Scan for the cell matching the given text and deliver its (X, Y) coordinate at center. 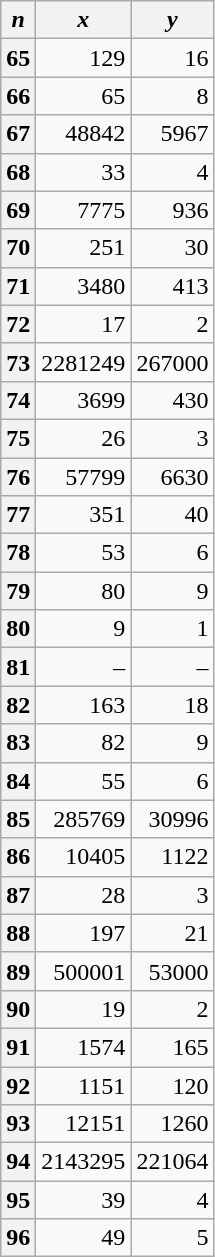
3699 (84, 400)
936 (172, 210)
x (84, 20)
96 (18, 1238)
7775 (84, 210)
76 (18, 477)
163 (84, 705)
1 (172, 629)
87 (18, 895)
66 (18, 96)
95 (18, 1200)
16 (172, 58)
351 (84, 515)
3480 (84, 286)
28 (84, 895)
30996 (172, 819)
53 (84, 553)
68 (18, 172)
y (172, 20)
1151 (84, 1085)
86 (18, 857)
55 (84, 781)
79 (18, 591)
430 (172, 400)
88 (18, 933)
5 (172, 1238)
8 (172, 96)
30 (172, 248)
21 (172, 933)
75 (18, 438)
91 (18, 1047)
267000 (172, 362)
n (18, 20)
197 (84, 933)
84 (18, 781)
81 (18, 667)
92 (18, 1085)
1122 (172, 857)
221064 (172, 1162)
83 (18, 743)
74 (18, 400)
500001 (84, 971)
26 (84, 438)
70 (18, 248)
93 (18, 1124)
33 (84, 172)
40 (172, 515)
18 (172, 705)
53000 (172, 971)
78 (18, 553)
49 (84, 1238)
17 (84, 324)
89 (18, 971)
48842 (84, 134)
1574 (84, 1047)
19 (84, 1009)
94 (18, 1162)
57799 (84, 477)
69 (18, 210)
73 (18, 362)
1260 (172, 1124)
71 (18, 286)
165 (172, 1047)
2143295 (84, 1162)
129 (84, 58)
90 (18, 1009)
285769 (84, 819)
2281249 (84, 362)
67 (18, 134)
251 (84, 248)
72 (18, 324)
5967 (172, 134)
10405 (84, 857)
85 (18, 819)
39 (84, 1200)
6630 (172, 477)
77 (18, 515)
12151 (84, 1124)
120 (172, 1085)
413 (172, 286)
